Provide the [X, Y] coordinate of the cell's center where the given text is located.  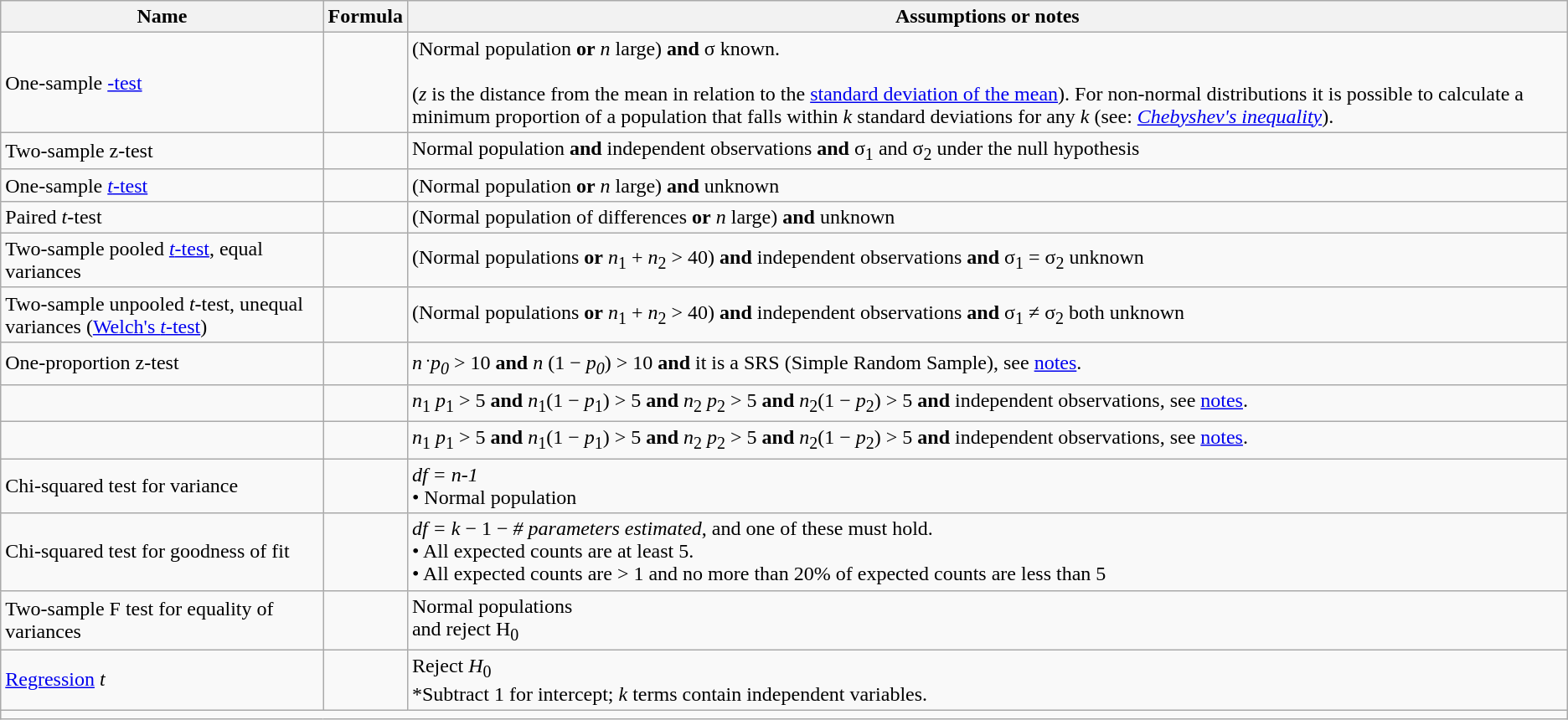
(Normal populations or n1 + n2 > 40) and independent observations and σ1 ≠ σ2 both unknown [987, 315]
(Normal populations or n1 + n2 > 40) and independent observations and σ1 = σ2 unknown [987, 260]
One-proportion z-test [162, 363]
Two-sample pooled t-test, equal variances [162, 260]
Assumptions or notes [987, 17]
Chi-squared test for goodness of fit [162, 552]
n .p0 > 10 and n (1 − p0) > 10 and it is a SRS (Simple Random Sample), see notes. [987, 363]
One-sample -test [162, 82]
(Normal population or n large) and unknown [987, 185]
df = n-1• Normal population [987, 486]
Two-sample F test for equality of variances [162, 620]
Regression t [162, 680]
Formula [365, 17]
Normal populations and reject H0 [987, 620]
(Normal population of differences or n large) and unknown [987, 217]
Two-sample z-test [162, 151]
Reject H0*Subtract 1 for intercept; k terms contain independent variables. [987, 680]
Normal population and independent observations and σ1 and σ2 under the null hypothesis [987, 151]
One-sample t-test [162, 185]
Name [162, 17]
Chi-squared test for variance [162, 486]
Paired t-test [162, 217]
Two-sample unpooled t-test, unequal variances (Welch's t-test) [162, 315]
